Output the (X, Y) coordinate of the center of the cell containing the given text.  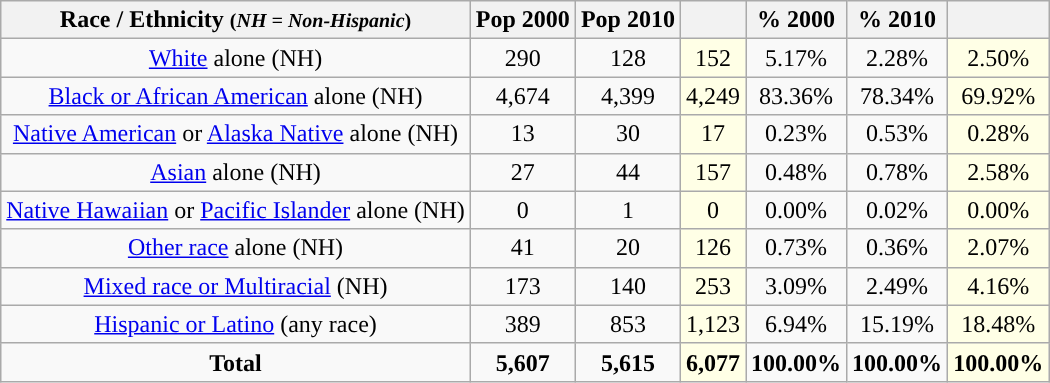
Asian alone (NH) (236, 172)
15.19% (898, 324)
Hispanic or Latino (any race) (236, 324)
0.53% (898, 134)
13 (522, 134)
White alone (NH) (236, 58)
4,399 (628, 96)
Total (236, 362)
Pop 2010 (628, 20)
69.92% (998, 96)
Mixed race or Multiracial (NH) (236, 286)
20 (628, 248)
0.02% (898, 210)
Native Hawaiian or Pacific Islander alone (NH) (236, 210)
4,674 (522, 96)
Pop 2000 (522, 20)
0.73% (796, 248)
30 (628, 134)
2.50% (998, 58)
253 (712, 286)
Native American or Alaska Native alone (NH) (236, 134)
0.48% (796, 172)
Other race alone (NH) (236, 248)
6,077 (712, 362)
389 (522, 324)
6.94% (796, 324)
44 (628, 172)
1 (628, 210)
% 2010 (898, 20)
0.23% (796, 134)
4,249 (712, 96)
173 (522, 286)
5.17% (796, 58)
5,615 (628, 362)
157 (712, 172)
853 (628, 324)
1,123 (712, 324)
290 (522, 58)
152 (712, 58)
2.07% (998, 248)
0.28% (998, 134)
5,607 (522, 362)
17 (712, 134)
140 (628, 286)
18.48% (998, 324)
2.58% (998, 172)
83.36% (796, 96)
27 (522, 172)
Black or African American alone (NH) (236, 96)
78.34% (898, 96)
0.36% (898, 248)
2.49% (898, 286)
3.09% (796, 286)
% 2000 (796, 20)
128 (628, 58)
126 (712, 248)
0.78% (898, 172)
4.16% (998, 286)
Race / Ethnicity (NH = Non-Hispanic) (236, 20)
2.28% (898, 58)
41 (522, 248)
